Scan for the cell matching the given text and deliver its (x, y) coordinate at center. 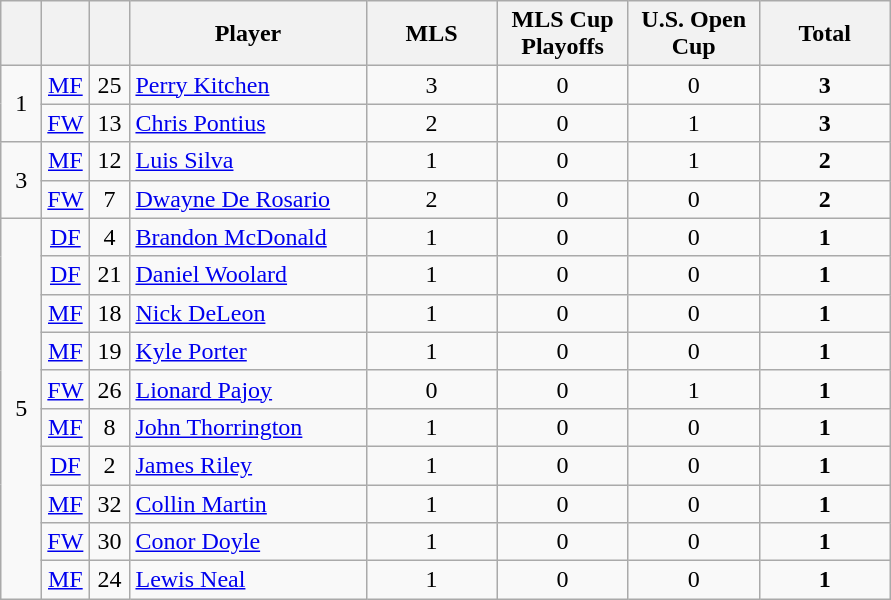
Perry Kitchen (248, 85)
John Thorrington (248, 427)
26 (110, 389)
Collin Martin (248, 503)
MLS Cup Playoffs (562, 34)
U.S. Open Cup (694, 34)
5 (22, 408)
Kyle Porter (248, 351)
24 (110, 580)
Daniel Woolard (248, 275)
Nick DeLeon (248, 313)
James Riley (248, 465)
7 (110, 199)
Lionard Pajoy (248, 389)
19 (110, 351)
Luis Silva (248, 161)
8 (110, 427)
Chris Pontius (248, 123)
Total (824, 34)
Player (248, 34)
4 (110, 237)
25 (110, 85)
MLS (432, 34)
Brandon McDonald (248, 237)
18 (110, 313)
Lewis Neal (248, 580)
13 (110, 123)
Conor Doyle (248, 542)
21 (110, 275)
12 (110, 161)
32 (110, 503)
30 (110, 542)
Dwayne De Rosario (248, 199)
